Find where the given text appears and provide that cell's center as [X, Y] coordinate. 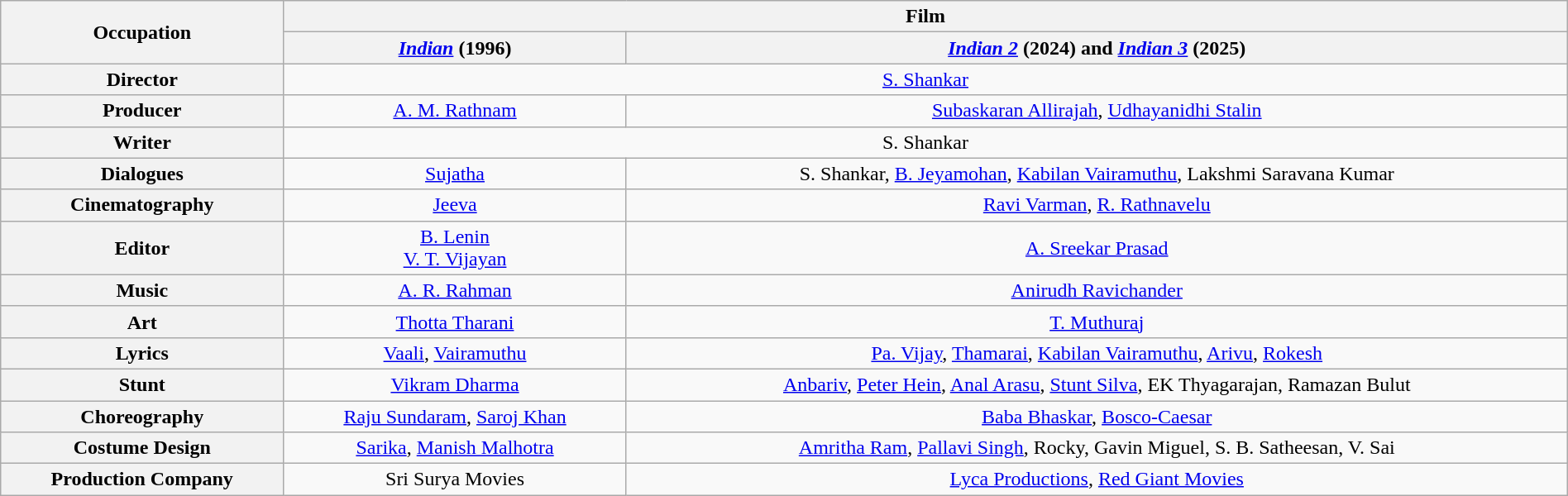
Cinematography [142, 205]
A. Sreekar Prasad [1097, 248]
S. Shankar, B. Jeyamohan, Kabilan Vairamuthu, Lakshmi Saravana Kumar [1097, 174]
Art [142, 322]
Sri Surya Movies [455, 479]
Baba Bhaskar, Bosco-Caesar [1097, 416]
Vaali, Vairamuthu [455, 353]
Sarika, Manish Malhotra [455, 448]
Editor [142, 248]
Indian 2 (2024) and Indian 3 (2025) [1097, 48]
Pa. Vijay, Thamarai, Kabilan Vairamuthu, Arivu, Rokesh [1097, 353]
Lyrics [142, 353]
Film [925, 17]
Sujatha [455, 174]
Director [142, 79]
Vikram Dharma [455, 384]
A. R. Rahman [455, 290]
Amritha Ram, Pallavi Singh, Rocky, Gavin Miguel, S. B. Satheesan, V. Sai [1097, 448]
A. M. Rathnam [455, 111]
B. LeninV. T. Vijayan [455, 248]
Producer [142, 111]
Lyca Productions, Red Giant Movies [1097, 479]
Indian (1996) [455, 48]
Subaskaran Allirajah, Udhayanidhi Stalin [1097, 111]
Thotta Tharani [455, 322]
Dialogues [142, 174]
Anbariv, Peter Hein, Anal Arasu, Stunt Silva, EK Thyagarajan, Ramazan Bulut [1097, 384]
Choreography [142, 416]
Anirudh Ravichander [1097, 290]
Stunt [142, 384]
Occupation [142, 32]
Writer [142, 142]
Production Company [142, 479]
Costume Design [142, 448]
Raju Sundaram, Saroj Khan [455, 416]
T. Muthuraj [1097, 322]
Jeeva [455, 205]
Ravi Varman, R. Rathnavelu [1097, 205]
Music [142, 290]
